Output the (x, y) coordinate of the center of the cell containing the given text.  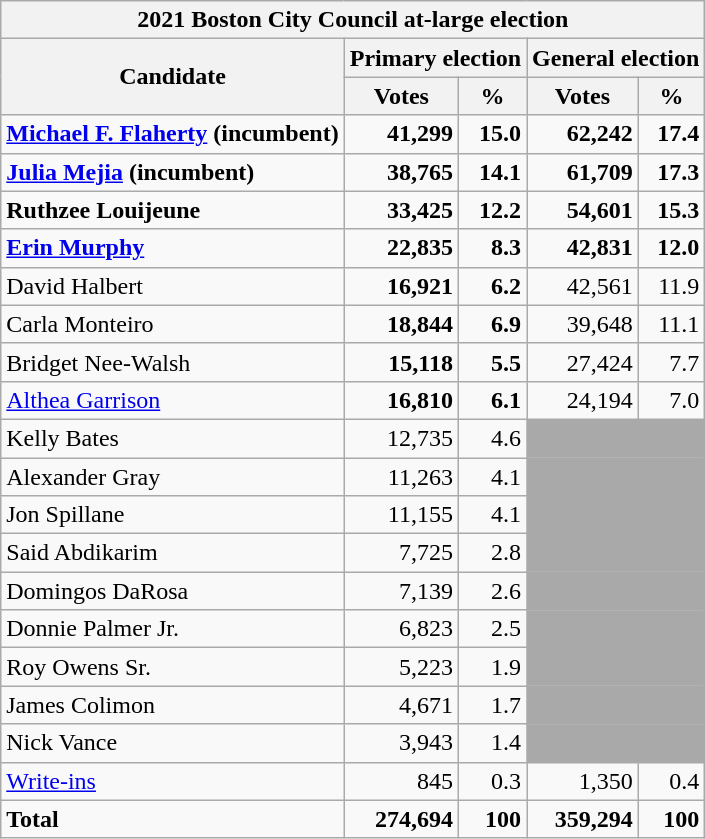
Said Abdikarim (172, 553)
3,943 (401, 743)
11,263 (401, 477)
0.3 (492, 781)
7,139 (401, 591)
12.0 (672, 248)
Total (172, 819)
General election (616, 58)
1.4 (492, 743)
6.9 (492, 324)
Donnie Palmer Jr. (172, 629)
James Colimon (172, 705)
274,694 (401, 819)
33,425 (401, 210)
17.4 (672, 134)
Kelly Bates (172, 438)
1,350 (583, 781)
2021 Boston City Council at-large election (353, 20)
11.1 (672, 324)
Jon Spillane (172, 515)
4,671 (401, 705)
Candidate (172, 77)
11.9 (672, 286)
Erin Murphy (172, 248)
4.6 (492, 438)
Althea Garrison (172, 400)
Carla Monteiro (172, 324)
15.3 (672, 210)
Ruthzee Louijeune (172, 210)
27,424 (583, 362)
845 (401, 781)
1.7 (492, 705)
2.6 (492, 591)
Bridget Nee-Walsh (172, 362)
0.4 (672, 781)
7.7 (672, 362)
Julia Mejia (incumbent) (172, 172)
Roy Owens Sr. (172, 667)
David Halbert (172, 286)
6.2 (492, 286)
15.0 (492, 134)
7,725 (401, 553)
2.5 (492, 629)
2.8 (492, 553)
8.3 (492, 248)
5.5 (492, 362)
42,561 (583, 286)
38,765 (401, 172)
17.3 (672, 172)
6.1 (492, 400)
22,835 (401, 248)
6,823 (401, 629)
39,648 (583, 324)
359,294 (583, 819)
15,118 (401, 362)
12.2 (492, 210)
41,299 (401, 134)
Domingos DaRosa (172, 591)
14.1 (492, 172)
16,921 (401, 286)
7.0 (672, 400)
42,831 (583, 248)
62,242 (583, 134)
Alexander Gray (172, 477)
16,810 (401, 400)
54,601 (583, 210)
61,709 (583, 172)
24,194 (583, 400)
1.9 (492, 667)
11,155 (401, 515)
Write-ins (172, 781)
12,735 (401, 438)
18,844 (401, 324)
Primary election (435, 58)
5,223 (401, 667)
Michael F. Flaherty (incumbent) (172, 134)
Nick Vance (172, 743)
